Return (X, Y) of the center of cell containing provided text 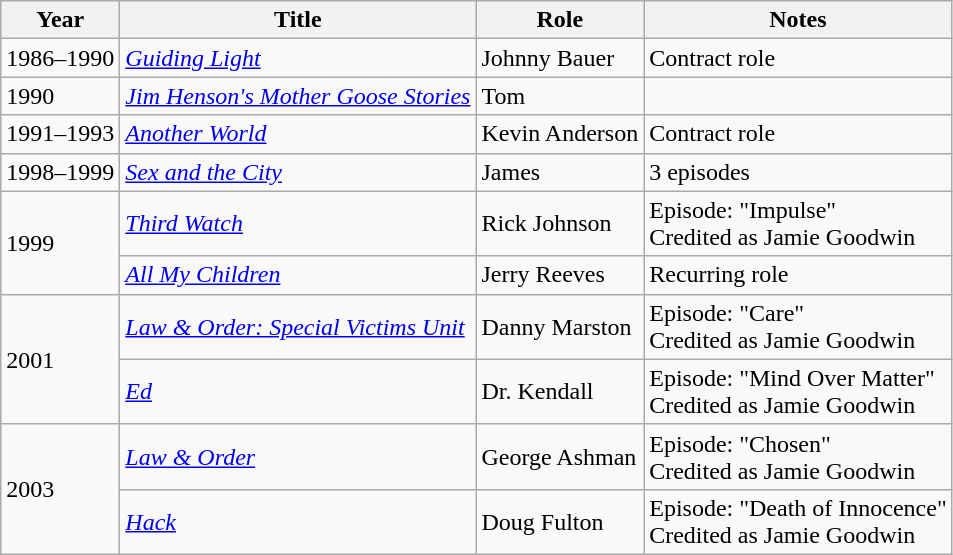
1991–1993 (60, 134)
Role (560, 20)
James (560, 172)
Law & Order (298, 456)
1990 (60, 96)
Kevin Anderson (560, 134)
Third Watch (298, 224)
Recurring role (798, 275)
Dr. Kendall (560, 392)
Doug Fulton (560, 522)
2001 (60, 359)
Ed (298, 392)
Tom (560, 96)
Episode: "Chosen"Credited as Jamie Goodwin (798, 456)
Episode: "Death of Innocence"Credited as Jamie Goodwin (798, 522)
All My Children (298, 275)
Episode: "Mind Over Matter"Credited as Jamie Goodwin (798, 392)
Johnny Bauer (560, 58)
Title (298, 20)
3 episodes (798, 172)
1999 (60, 242)
1986–1990 (60, 58)
Episode: "Care"Credited as Jamie Goodwin (798, 326)
Episode: "Impulse"Credited as Jamie Goodwin (798, 224)
Rick Johnson (560, 224)
Hack (298, 522)
1998–1999 (60, 172)
George Ashman (560, 456)
Sex and the City (298, 172)
Jerry Reeves (560, 275)
Danny Marston (560, 326)
Guiding Light (298, 58)
Year (60, 20)
2003 (60, 489)
Jim Henson's Mother Goose Stories (298, 96)
Notes (798, 20)
Law & Order: Special Victims Unit (298, 326)
Another World (298, 134)
